Provide the [x, y] coordinate of the cell's center where the given text is located.  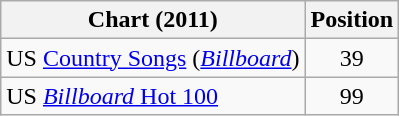
US Billboard Hot 100 [153, 96]
Chart (2011) [153, 20]
Position [352, 20]
99 [352, 96]
39 [352, 58]
US Country Songs (Billboard) [153, 58]
